Determine the [x, y] coordinate at the center of the cell enclosing the given text.  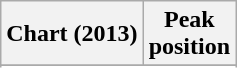
Peakposition [189, 34]
Chart (2013) [72, 34]
